Determine the (X, Y) coordinate at the center of the cell enclosing the given text.  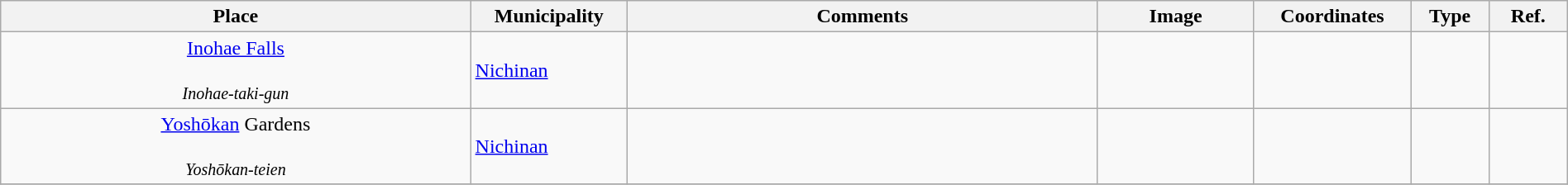
Type (1451, 17)
Coordinates (1331, 17)
Yoshōkan GardensYoshōkan-teien (236, 146)
Municipality (549, 17)
Inohae FallsInohae-taki-gun (236, 70)
Place (236, 17)
Ref. (1528, 17)
Image (1176, 17)
Comments (863, 17)
